Pinpoint the cell where the given text exists, returning its (x, y) midpoint coordinate. 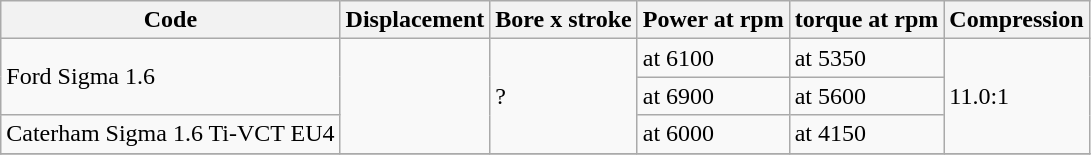
11.0:1 (1016, 96)
Power at rpm (713, 20)
at 6100 (713, 58)
Code (170, 20)
Displacement (415, 20)
? (564, 96)
at 5350 (866, 58)
torque at rpm (866, 20)
Bore x stroke (564, 20)
Ford Sigma 1.6 (170, 77)
Compression (1016, 20)
Caterham Sigma 1.6 Ti-VCT EU4 (170, 134)
at 4150 (866, 134)
at 5600 (866, 96)
at 6900 (713, 96)
at 6000 (713, 134)
